Search for the cell housing the specified text and yield its (x, y) center coordinate. 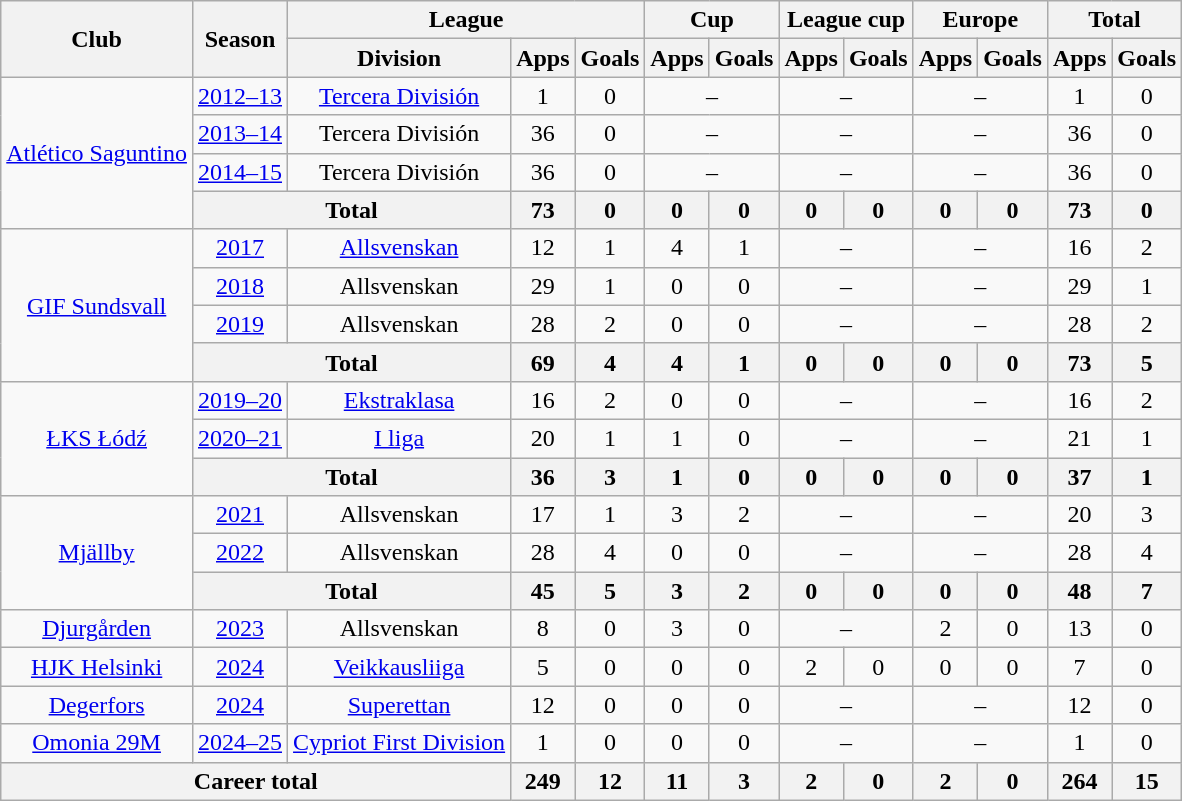
2023 (240, 629)
GIF Sundsvall (97, 305)
Atlético Saguntino (97, 153)
8 (543, 629)
Career total (256, 781)
Omonia 29M (97, 743)
2017 (240, 248)
2014–15 (240, 172)
League cup (846, 20)
Division (400, 58)
Djurgården (97, 629)
HJK Helsinki (97, 667)
2020–21 (240, 438)
264 (1079, 781)
11 (677, 781)
2018 (240, 286)
Cypriot First Division (400, 743)
48 (1079, 591)
249 (543, 781)
Superettan (400, 705)
2024–25 (240, 743)
17 (543, 515)
Degerfors (97, 705)
Europe (980, 20)
Ekstraklasa (400, 400)
I liga (400, 438)
2019 (240, 324)
2013–14 (240, 134)
13 (1079, 629)
ŁKS Łódź (97, 438)
21 (1079, 438)
45 (543, 591)
2021 (240, 515)
2022 (240, 553)
Season (240, 39)
Veikkausliiga (400, 667)
Cup (712, 20)
League (466, 20)
37 (1079, 477)
Mjällby (97, 553)
15 (1147, 781)
2012–13 (240, 96)
69 (543, 362)
2019–20 (240, 400)
Club (97, 39)
